Provide the (x, y) coordinate of the cell's center where the given text is located.  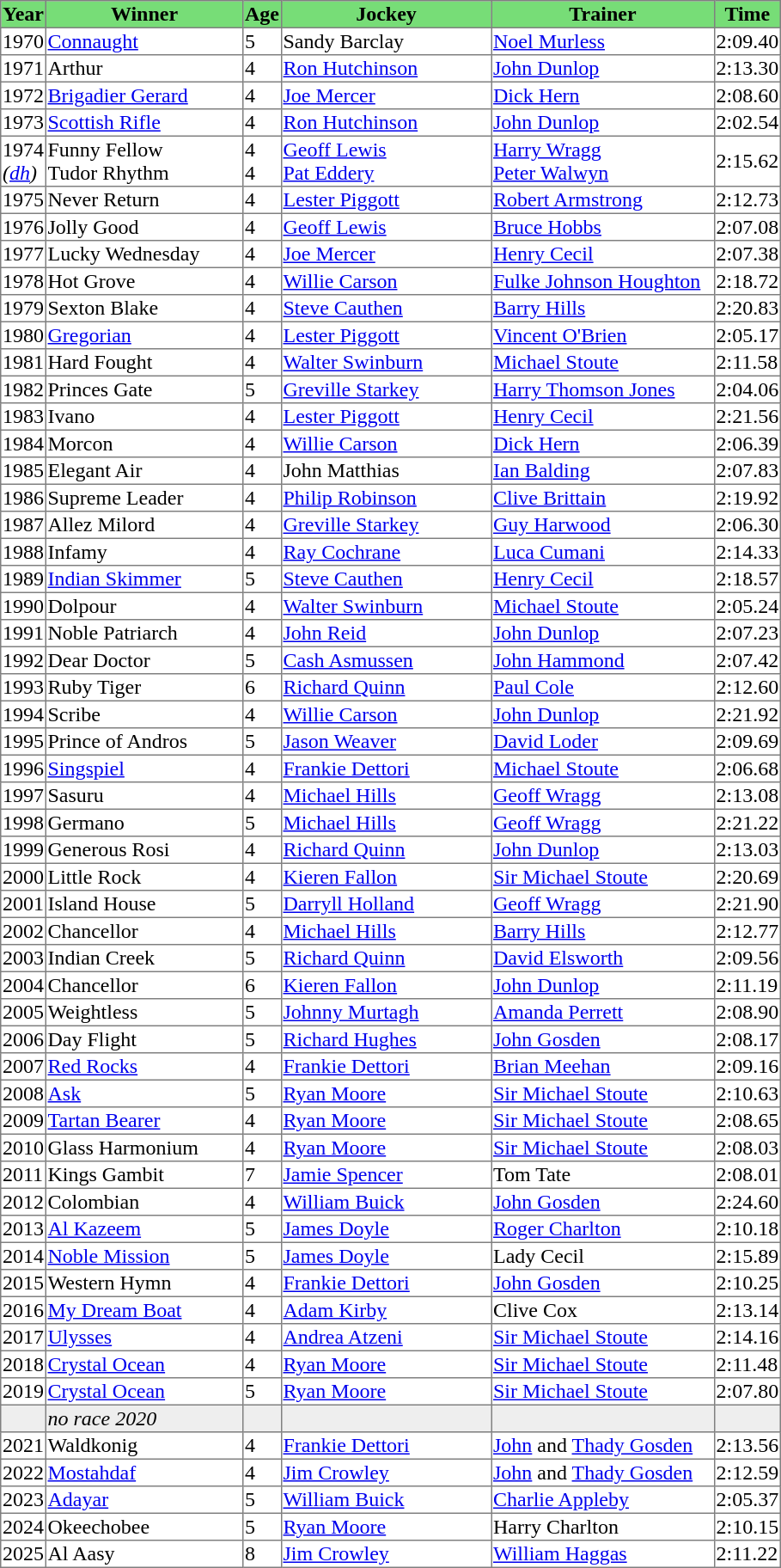
1987 (23, 525)
2:07.23 (747, 634)
2:05.24 (747, 606)
2:12.59 (747, 1473)
Lady Cecil (603, 1256)
Noble Mission (144, 1256)
2:09.56 (747, 959)
Little Rock (144, 877)
Cash Asmussen (386, 660)
2:09.16 (747, 1067)
2015 (23, 1283)
Morcon (144, 444)
Indian Creek (144, 959)
2:08.60 (747, 95)
Ray Cochrane (386, 552)
1983 (23, 417)
Colombian (144, 1202)
2:21.90 (747, 904)
Infamy (144, 552)
David Elsworth (603, 959)
2006 (23, 1039)
1974(dh) (23, 161)
1977 (23, 254)
1981 (23, 363)
Vincent O'Brien (603, 335)
Western Hymn (144, 1283)
2:12.60 (747, 688)
1986 (23, 498)
2:24.60 (747, 1202)
1996 (23, 769)
2:07.80 (747, 1392)
2:13.03 (747, 850)
Fulke Johnson Houghton (603, 281)
1982 (23, 389)
Indian Skimmer (144, 579)
1999 (23, 850)
Day Flight (144, 1039)
Johnny Murtagh (386, 1013)
Dolpour (144, 606)
Scribe (144, 714)
1994 (23, 714)
Charlie Appleby (603, 1500)
Al Kazeem (144, 1229)
Sandy Barclay (386, 41)
Harry WraggPeter Walwyn (603, 161)
Harry Thomson Jones (603, 389)
Ulysses (144, 1338)
Sexton Blake (144, 309)
William Haggas (603, 1554)
2:13.56 (747, 1446)
2000 (23, 877)
8 (262, 1554)
2014 (23, 1256)
Supreme Leader (144, 498)
Adayar (144, 1500)
2:10.63 (747, 1093)
2:21.56 (747, 417)
1978 (23, 281)
Hard Fought (144, 363)
Richard Hughes (386, 1039)
1997 (23, 796)
Kings Gambit (144, 1175)
2:18.57 (747, 579)
2:02.54 (747, 123)
Sasuru (144, 796)
2:12.77 (747, 931)
2022 (23, 1473)
2011 (23, 1175)
2:08.03 (747, 1148)
2013 (23, 1229)
2:13.08 (747, 796)
Guy Harwood (603, 525)
2017 (23, 1338)
2:15.89 (747, 1256)
2:04.06 (747, 389)
Gregorian (144, 335)
2:14.33 (747, 552)
Germano (144, 823)
Roger Charlton (603, 1229)
2002 (23, 931)
Weightless (144, 1013)
Luca Cumani (603, 552)
2:11.48 (747, 1364)
2:20.83 (747, 309)
Hot Grove (144, 281)
7 (262, 1175)
2010 (23, 1148)
My Dream Boat (144, 1310)
Jamie Spencer (386, 1175)
2:06.30 (747, 525)
Red Rocks (144, 1067)
44 (262, 161)
Arthur (144, 69)
1990 (23, 606)
2016 (23, 1310)
David Loder (603, 742)
Andrea Atzeni (386, 1338)
Dear Doctor (144, 660)
2:05.17 (747, 335)
Paul Cole (603, 688)
Tartan Bearer (144, 1121)
Elegant Air (144, 471)
Al Aasy (144, 1554)
Amanda Perrett (603, 1013)
Time (747, 15)
Clive Cox (603, 1310)
Ian Balding (603, 471)
John Reid (386, 634)
2:05.37 (747, 1500)
Noble Patriarch (144, 634)
Island House (144, 904)
Ruby Tiger (144, 688)
Connaught (144, 41)
Clive Brittain (603, 498)
2:06.39 (747, 444)
John Hammond (603, 660)
Scottish Rifle (144, 123)
Trainer (603, 15)
2:11.19 (747, 985)
2:13.30 (747, 69)
no race 2020 (144, 1418)
Adam Kirby (386, 1310)
2:08.01 (747, 1175)
1975 (23, 200)
2004 (23, 985)
2:07.42 (747, 660)
1993 (23, 688)
1973 (23, 123)
1971 (23, 69)
Darryll Holland (386, 904)
Bruce Hobbs (603, 227)
2:21.92 (747, 714)
2003 (23, 959)
1980 (23, 335)
Jason Weaver (386, 742)
2021 (23, 1446)
1979 (23, 309)
Jolly Good (144, 227)
2:12.73 (747, 200)
Brian Meehan (603, 1067)
Harry Charlton (603, 1527)
2:19.92 (747, 498)
Noel Murless (603, 41)
1970 (23, 41)
2:13.14 (747, 1310)
2:10.15 (747, 1527)
Waldkonig (144, 1446)
2005 (23, 1013)
1976 (23, 227)
Geoff Lewis (386, 227)
2:11.22 (747, 1554)
Ask (144, 1093)
2:11.58 (747, 363)
Robert Armstrong (603, 200)
2018 (23, 1364)
1992 (23, 660)
1985 (23, 471)
2023 (23, 1500)
2:07.38 (747, 254)
Mostahdaf (144, 1473)
Glass Harmonium (144, 1148)
Okeechobee (144, 1527)
2:10.25 (747, 1283)
2025 (23, 1554)
1984 (23, 444)
Geoff LewisPat Eddery (386, 161)
1988 (23, 552)
2:08.90 (747, 1013)
2:08.17 (747, 1039)
Tom Tate (603, 1175)
2024 (23, 1527)
2008 (23, 1093)
Lucky Wednesday (144, 254)
2012 (23, 1202)
2:10.18 (747, 1229)
1998 (23, 823)
2:06.68 (747, 769)
John Matthias (386, 471)
2:21.22 (747, 823)
1972 (23, 95)
2:15.62 (747, 161)
Prince of Andros (144, 742)
Generous Rosi (144, 850)
2:18.72 (747, 281)
Ivano (144, 417)
Brigadier Gerard (144, 95)
2:07.83 (747, 471)
Singspiel (144, 769)
Funny FellowTudor Rhythm (144, 161)
2:14.16 (747, 1338)
Age (262, 15)
Allez Milord (144, 525)
2:08.65 (747, 1121)
2019 (23, 1392)
2:09.69 (747, 742)
1989 (23, 579)
Princes Gate (144, 389)
2:07.08 (747, 227)
2007 (23, 1067)
Philip Robinson (386, 498)
2009 (23, 1121)
2:20.69 (747, 877)
1991 (23, 634)
Never Return (144, 200)
Jockey (386, 15)
Winner (144, 15)
1995 (23, 742)
2:09.40 (747, 41)
2001 (23, 904)
Year (23, 15)
